Extract the (x, y) coordinate from the center of the cell holding the provided text.  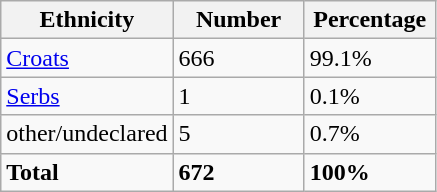
100% (370, 172)
5 (238, 134)
672 (238, 172)
0.1% (370, 96)
other/undeclared (87, 134)
1 (238, 96)
666 (238, 58)
Ethnicity (87, 20)
99.1% (370, 58)
Croats (87, 58)
0.7% (370, 134)
Total (87, 172)
Percentage (370, 20)
Number (238, 20)
Serbs (87, 96)
